Identify which cell holds the provided text, then report its (X, Y) central coordinate. 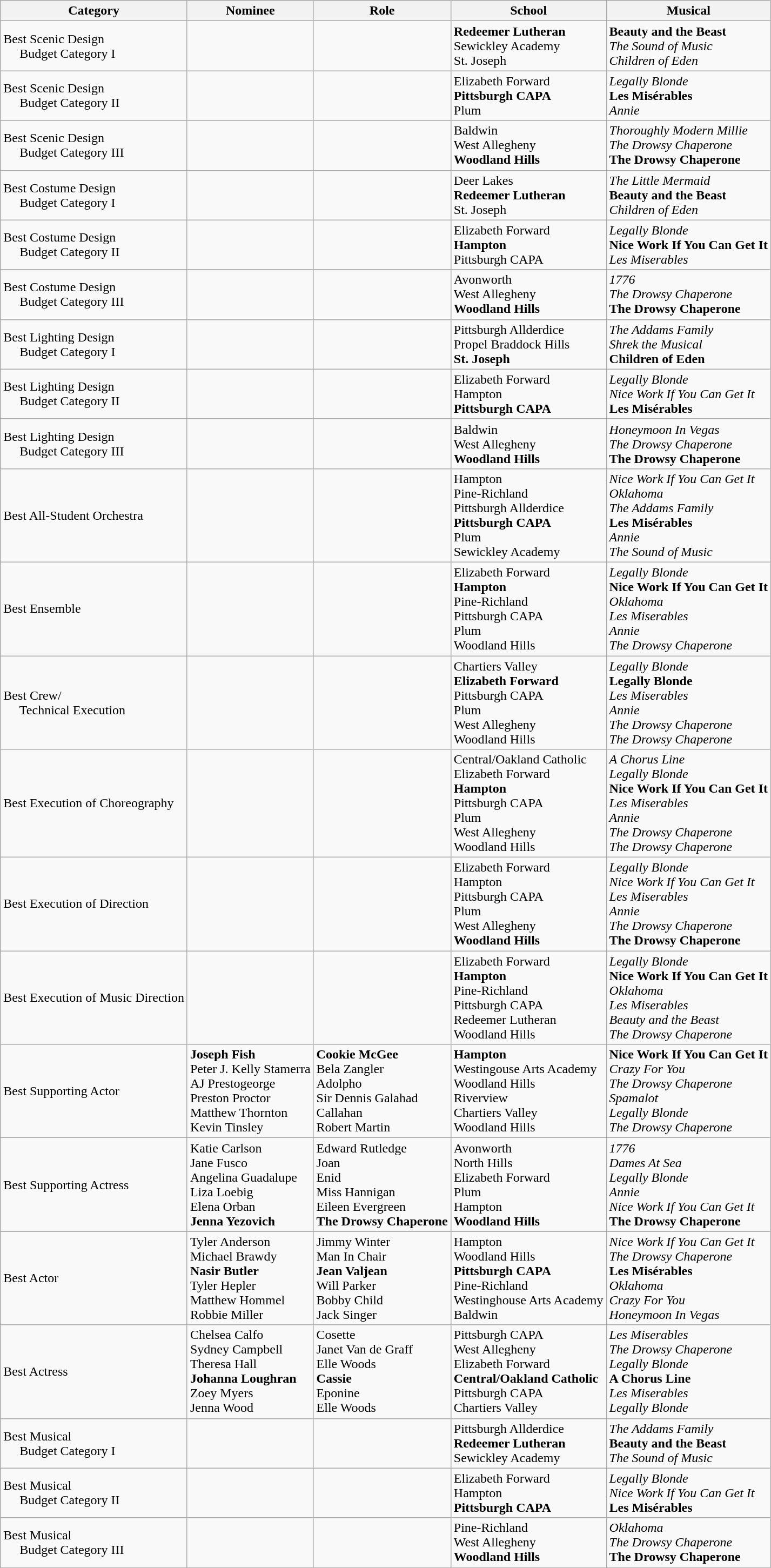
School (528, 11)
Best Musical Budget Category II (94, 1493)
Legally BlondeNice Work If You Can Get It Les Miserables (688, 245)
Katie CarlsonJane FuscoAngelina GuadalupeLiza LoebigElena OrbanJenna Yezovich (250, 1184)
Deer LakesRedeemer LutheranSt. Joseph (528, 195)
Best Lighting Design Budget Category I (94, 344)
Best Musical Budget Category I (94, 1443)
Nice Work If You Can Get ItCrazy For You The Drowsy ChaperoneSpamalot Legally BlondeThe Drowsy Chaperone (688, 1091)
Legally BlondeNice Work If You Can Get ItOklahomaLes MiserablesAnnie The Drowsy Chaperone (688, 608)
Best Execution of Music Direction (94, 997)
Chelsea CalfoSydney CampbellTheresa HallJohanna LoughranZoey Myers Jenna Wood (250, 1371)
Honeymoon In VegasThe Drowsy ChaperoneThe Drowsy Chaperone (688, 444)
Edward RutledgeJoanEnidMiss HanniganEileen EvergreenThe Drowsy Chaperone (382, 1184)
Elizabeth ForwardPittsburgh CAPAPlum (528, 96)
Best Actor (94, 1278)
Best Lighting Design Budget Category II (94, 394)
Central/Oakland CatholicElizabeth ForwardHamptonPittsburgh CAPAPlumWest AlleghenyWoodland Hills (528, 803)
Pittsburgh CAPAWest AlleghenyElizabeth ForwardCentral/Oakland CatholicPittsburgh CAPAChartiers Valley (528, 1371)
The Addams FamilyBeauty and the BeastThe Sound of Music (688, 1443)
Beauty and the BeastThe Sound of MusicChildren of Eden (688, 46)
Best Actress (94, 1371)
Best Ensemble (94, 608)
AvonworthWest Allegheny Woodland Hills (528, 294)
Pittsburgh AllderdicePropel Braddock HillsSt. Joseph (528, 344)
Jimmy WinterMan In ChairJean ValjeanWill ParkerBobby ChildJack Singer (382, 1278)
1776The Drowsy ChaperoneThe Drowsy Chaperone (688, 294)
Legally BlondeNice Work If You Can Get It OklahomaLes MiserablesBeauty and the BeastThe Drowsy Chaperone (688, 997)
Best Scenic Design Budget Category I (94, 46)
Role (382, 11)
Best Crew/ Technical Execution (94, 702)
A Chorus LineLegally BlondeNice Work If You Can Get ItLes MiserablesAnnieThe Drowsy ChaperoneThe Drowsy Chaperone (688, 803)
Elizabeth Forward HamptonPittsburgh CAPAPlumWest AlleghenyWoodland Hills (528, 904)
OklahomaThe Drowsy ChaperoneThe Drowsy Chaperone (688, 1543)
Best Execution of Direction (94, 904)
Nominee (250, 11)
HamptonPine-RichlandPittsburgh AllderdicePittsburgh CAPAPlumSewickley Academy (528, 515)
Best Costume Design Budget Category I (94, 195)
Best Costume Design Budget Category III (94, 294)
Best Lighting Design Budget Category III (94, 444)
The Little MermaidBeauty and the BeastChildren of Eden (688, 195)
Pittsburgh AllderdiceRedeemer LutheranSewickley Academy (528, 1443)
1776Dames At SeaLegally BlondeAnnieNice Work If You Can Get ItThe Drowsy Chaperone (688, 1184)
Elizabeth ForwardHamptonPine-RichlandPittsburgh CAPAPlumWoodland Hills (528, 608)
Pine-RichlandWest AlleghenyWoodland Hills (528, 1543)
Tyler AndersonMichael BrawdyNasir ButlerTyler HeplerMatthew HommelRobbie Miller (250, 1278)
Redeemer LutheranSewickley AcademySt. Joseph (528, 46)
Musical (688, 11)
HamptonWestingouse Arts AcademyWoodland HillsRiverviewChartiers ValleyWoodland Hills (528, 1091)
Best Supporting Actor (94, 1091)
Best Supporting Actress (94, 1184)
Joseph FishPeter J. Kelly StamerraAJ PrestogeorgePreston ProctorMatthew ThorntonKevin Tinsley (250, 1091)
AvonworthNorth HillsElizabeth ForwardPlumHamptonWoodland Hills (528, 1184)
The Addams FamilyShrek the MusicalChildren of Eden (688, 344)
Elizabeth ForwardHamptonPine-RichlandPittsburgh CAPARedeemer LutheranWoodland Hills (528, 997)
Category (94, 11)
Best All-Student Orchestra (94, 515)
Legally BlondeLes MisérablesAnnie (688, 96)
Legally BlondeLegally BlondeLes MiserablesAnnie The Drowsy ChaperoneThe Drowsy Chaperone (688, 702)
Chartiers ValleyElizabeth ForwardPittsburgh CAPAPlumWest AlleghenyWoodland Hills (528, 702)
Best Costume Design Budget Category II (94, 245)
Cookie McGeeBela ZanglerAdolphoSir Dennis GalahadCallahanRobert Martin (382, 1091)
Best Execution of Choreography (94, 803)
Nice Work If You Can Get ItOklahoma The Addams FamilyLes MisérablesAnnieThe Sound of Music (688, 515)
Best Scenic Design Budget Category III (94, 145)
Thoroughly Modern MillieThe Drowsy ChaperoneThe Drowsy Chaperone (688, 145)
Nice Work If You Can Get ItThe Drowsy ChaperoneLes MisérablesOklahomaCrazy For YouHoneymoon In Vegas (688, 1278)
HamptonWoodland HillsPittsburgh CAPAPine-RichlandWestinghouse Arts AcademyBaldwin (528, 1278)
Legally BlondeNice Work If You Can Get ItLes MiserablesAnnieThe Drowsy ChaperoneThe Drowsy Chaperone (688, 904)
Best Musical Budget Category III (94, 1543)
Les MiserablesThe Drowsy ChaperoneLegally BlondeA Chorus LineLes MiserablesLegally Blonde (688, 1371)
CosetteJanet Van de GraffElle WoodsCassieEponineElle Woods (382, 1371)
Best Scenic Design Budget Category II (94, 96)
